Detect which cell encompasses the target text, then output its [X, Y] center coordinate. 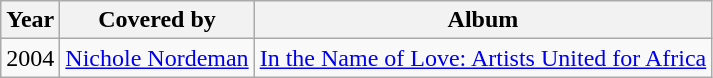
Year [30, 20]
2004 [30, 58]
Album [483, 20]
Nichole Nordeman [157, 58]
In the Name of Love: Artists United for Africa [483, 58]
Covered by [157, 20]
